Extract the [x, y] coordinate from the center of the cell holding the provided text.  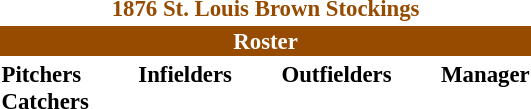
Roster [266, 41]
